Extract the (X, Y) coordinate from the center of the cell holding the provided text.  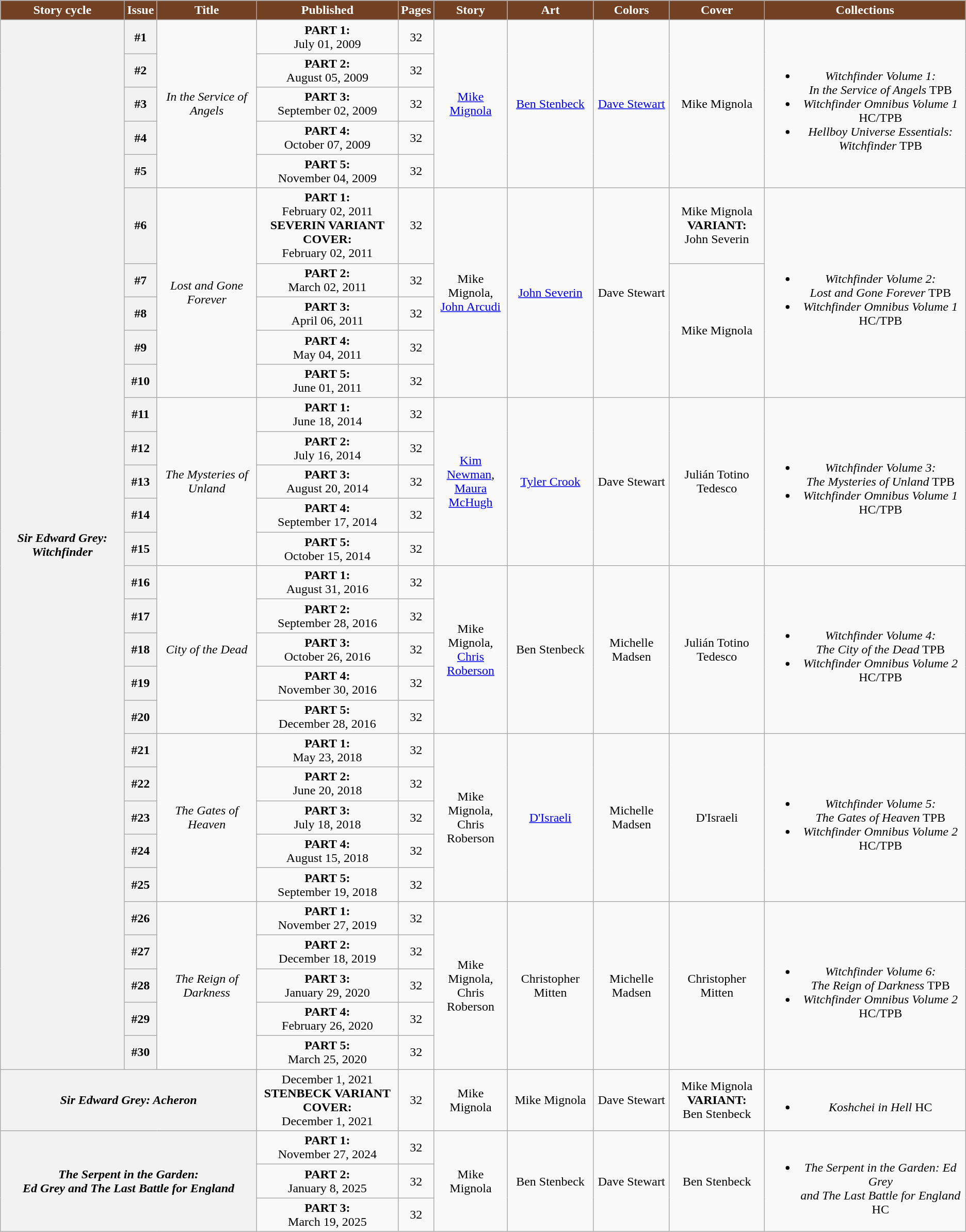
PART 3:April 06, 2011 (327, 314)
PART 1:November 27, 2024 (327, 1148)
Lost and Gone Forever (207, 293)
Mike MignolaVARIANT:Ben Stenbeck (717, 1100)
Tyler Crook (551, 481)
#6 (140, 226)
PART 3:March 19, 2025 (327, 1215)
PART 1:November 27, 2019 (327, 918)
PART 4:September 17, 2014 (327, 515)
Sir Edward Grey: Witchfinder (62, 545)
Witchfinder Volume 5:The Gates of Heaven TPBWitchfinder Omnibus Volume 2 HC/TPB (865, 818)
PART 1:July 01, 2009 (327, 37)
#28 (140, 985)
#12 (140, 448)
Witchfinder Volume 6:The Reign of Darkness TPBWitchfinder Omnibus Volume 2 HC/TPB (865, 985)
PART 2:December 18, 2019 (327, 952)
PART 4:February 26, 2020 (327, 1019)
Kim Newman,Maura McHugh (471, 481)
#18 (140, 649)
PART 4:May 04, 2011 (327, 347)
December 1, 2021STENBECK VARIANT COVER:December 1, 2021 (327, 1100)
The Serpent in the Garden:Ed Grey and The Last Battle for England (129, 1181)
PART 2:September 28, 2016 (327, 616)
PART 5:October 15, 2014 (327, 549)
PART 4:August 15, 2018 (327, 851)
Witchfinder Volume 2:Lost and Gone Forever TPBWitchfinder Omnibus Volume 1 HC/TPB (865, 293)
PART 4:November 30, 2016 (327, 683)
PART 3:January 29, 2020 (327, 985)
Published (327, 10)
Colors (632, 10)
John Severin (551, 293)
#15 (140, 549)
Collections (865, 10)
PART 5:September 19, 2018 (327, 885)
Issue (140, 10)
#26 (140, 918)
Witchfinder Volume 3:The Mysteries of Unland TPBWitchfinder Omnibus Volume 1 HC/TPB (865, 481)
#29 (140, 1019)
#24 (140, 851)
#10 (140, 381)
#13 (140, 482)
The Serpent in the Garden: Ed Greyand The Last Battle for England HC (865, 1181)
Witchfinder Volume 1:In the Service of Angels TPBWitchfinder Omnibus Volume 1 HC/TPBHellboy Universe Essentials: Witchfinder TPB (865, 104)
#17 (140, 616)
The Reign of Darkness (207, 985)
Sir Edward Grey: Acheron (129, 1100)
#30 (140, 1053)
PART 2:March 02, 2011 (327, 280)
PART 2:June 20, 2018 (327, 783)
#9 (140, 347)
In the Service of Angels (207, 104)
#16 (140, 582)
Witchfinder Volume 4:The City of the Dead TPBWitchfinder Omnibus Volume 2 HC/TPB (865, 649)
#22 (140, 783)
#21 (140, 750)
#27 (140, 952)
The Gates of Heaven (207, 818)
Cover (717, 10)
PART 5:June 01, 2011 (327, 381)
Koshchei in Hell HC (865, 1100)
#3 (140, 104)
PART 1:February 02, 2011SEVERIN VARIANT COVER:February 02, 2011 (327, 226)
Pages (416, 10)
PART 4:October 07, 2009 (327, 137)
#19 (140, 683)
PART 3:July 18, 2018 (327, 818)
#11 (140, 414)
The Mysteries of Unland (207, 481)
#25 (140, 885)
PART 5:March 25, 2020 (327, 1053)
Mike Mignola,John Arcudi (471, 293)
#23 (140, 818)
#20 (140, 716)
Title (207, 10)
Story cycle (62, 10)
PART 3:August 20, 2014 (327, 482)
PART 2:July 16, 2014 (327, 448)
#4 (140, 137)
#8 (140, 314)
PART 1:August 31, 2016 (327, 582)
City of the Dead (207, 649)
PART 3:September 02, 2009 (327, 104)
#14 (140, 515)
PART 1:June 18, 2014 (327, 414)
#1 (140, 37)
PART 1:May 23, 2018 (327, 750)
PART 5:December 28, 2016 (327, 716)
PART 2:January 8, 2025 (327, 1181)
#2 (140, 70)
PART 5:November 04, 2009 (327, 171)
Mike MignolaVARIANT:John Severin (717, 226)
#7 (140, 280)
PART 2:August 05, 2009 (327, 70)
PART 3:October 26, 2016 (327, 649)
#5 (140, 171)
Art (551, 10)
Story (471, 10)
